For the text-containing cell, return its midpoint in [x, y] coordinate format. 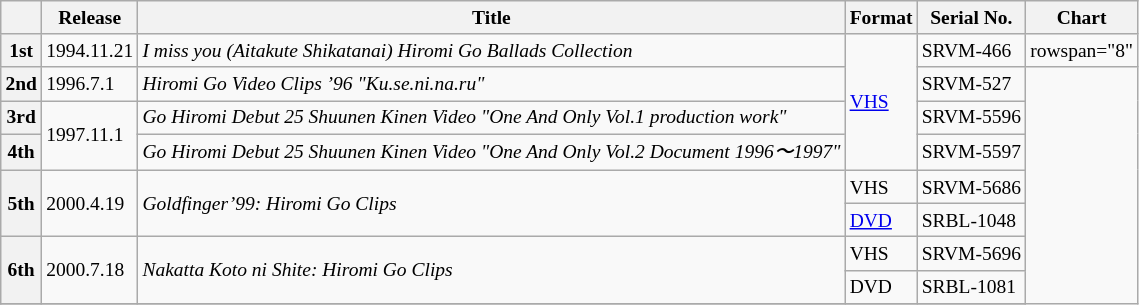
2nd [22, 84]
1996.7.1 [89, 84]
Title [492, 18]
Hiromi Go Video Clips ’96 "Ku.se.ni.na.ru" [492, 84]
Release [89, 18]
2000.7.18 [89, 270]
Chart [1082, 18]
Nakatta Koto ni Shite: Hiromi Go Clips [492, 270]
Format [881, 18]
Serial No. [971, 18]
SRVM-527 [971, 84]
Go Hiromi Debut 25 Shuunen Kinen Video "One And Only Vol.1 production work" [492, 118]
SRVM-5597 [971, 152]
Go Hiromi Debut 25 Shuunen Kinen Video "One And Only Vol.2 Document 1996〜1997" [492, 152]
1st [22, 50]
I miss you (Aitakute Shikatanai) Hiromi Go Ballads Collection [492, 50]
2000.4.19 [89, 204]
SRBL-1048 [971, 220]
1994.11.21 [89, 50]
SRVM-5696 [971, 254]
SRVM-466 [971, 50]
5th [22, 204]
SRBL-1081 [971, 286]
Goldfinger’99: Hiromi Go Clips [492, 204]
SRVM-5686 [971, 186]
4th [22, 152]
SRVM-5596 [971, 118]
1997.11.1 [89, 136]
3rd [22, 118]
6th [22, 270]
rowspan="8" [1082, 50]
